Return the [X, Y] coordinate for the center point of the cell that contains the specified text.  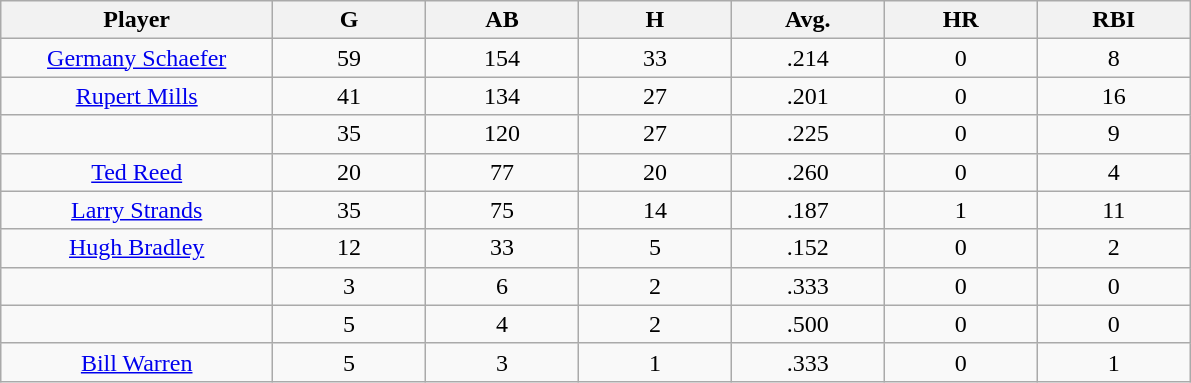
Avg. [808, 20]
120 [502, 134]
.225 [808, 134]
.201 [808, 96]
Germany Schaefer [137, 58]
16 [1114, 96]
Hugh Bradley [137, 248]
75 [502, 210]
12 [350, 248]
.187 [808, 210]
14 [654, 210]
Bill Warren [137, 362]
HR [960, 20]
G [350, 20]
RBI [1114, 20]
.260 [808, 172]
9 [1114, 134]
H [654, 20]
154 [502, 58]
.152 [808, 248]
Larry Strands [137, 210]
6 [502, 286]
134 [502, 96]
Player [137, 20]
Rupert Mills [137, 96]
41 [350, 96]
77 [502, 172]
.214 [808, 58]
8 [1114, 58]
59 [350, 58]
AB [502, 20]
11 [1114, 210]
.500 [808, 324]
Ted Reed [137, 172]
